Return [X, Y] of the center of cell containing provided text 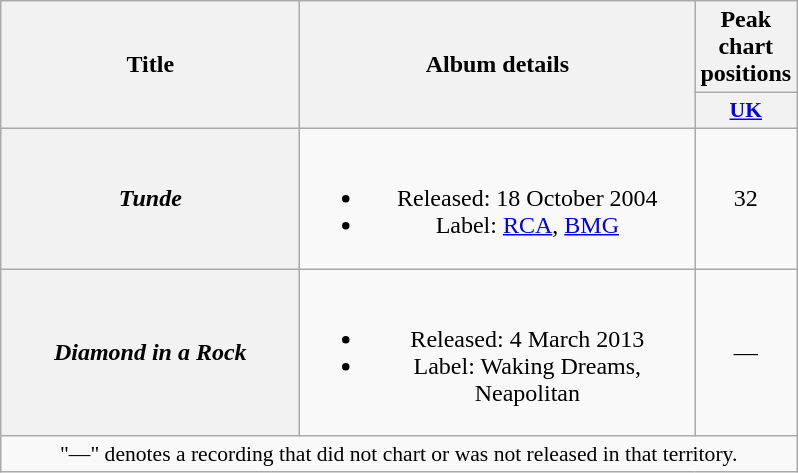
Diamond in a Rock [150, 352]
Peak chart positions [746, 47]
Released: 18 October 2004Label: RCA, BMG [498, 198]
32 [746, 198]
Tunde [150, 198]
Released: 4 March 2013Label: Waking Dreams, Neapolitan [498, 352]
Title [150, 65]
— [746, 352]
UK [746, 111]
"—" denotes a recording that did not chart or was not released in that territory. [399, 454]
Album details [498, 65]
